Determine the (X, Y) coordinate at the center of the cell enclosing the given text.  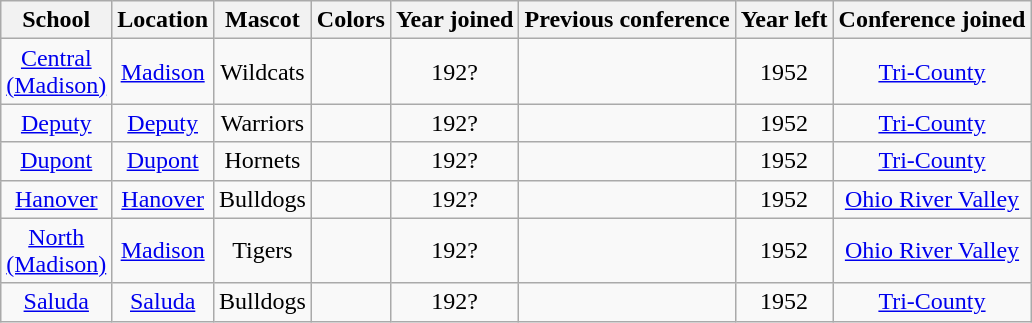
Mascot (263, 20)
Location (163, 20)
Central (Madison) (56, 72)
Conference joined (932, 20)
School (56, 20)
North (Madison) (56, 250)
Hornets (263, 161)
Warriors (263, 123)
Year left (784, 20)
Previous conference (627, 20)
Year joined (454, 20)
Colors (350, 20)
Wildcats (263, 72)
Tigers (263, 250)
